Determine the (X, Y) coordinate at the center of the cell enclosing the given text.  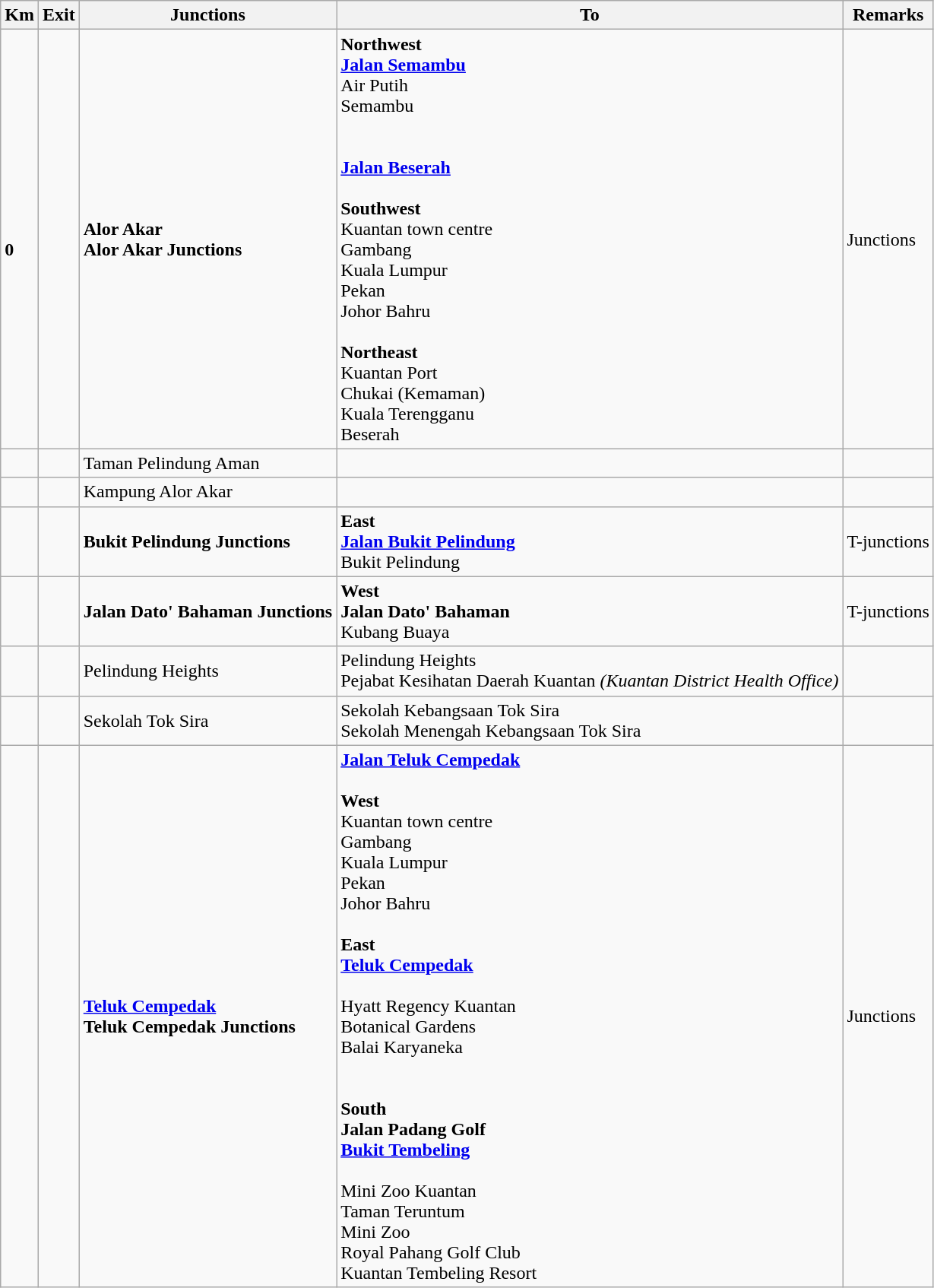
Bukit Pelindung Junctions (207, 541)
Taman Pelindung Aman (207, 463)
Pelindung HeightsPejabat Kesihatan Daerah Kuantan (Kuantan District Health Office) (590, 671)
Sekolah Tok Sira (207, 721)
Teluk CempedakTeluk Cempedak Junctions (207, 1016)
Exit (59, 15)
Remarks (888, 15)
Km (20, 15)
Sekolah Kebangsaan Tok SiraSekolah Menengah Kebangsaan Tok Sira (590, 721)
Jalan Dato' Bahaman Junctions (207, 611)
Kampung Alor Akar (207, 492)
WestJalan Dato' BahamanKubang Buaya (590, 611)
Alor AkarAlor Akar Junctions (207, 239)
To (590, 15)
East Jalan Bukit PelindungBukit Pelindung (590, 541)
Pelindung Heights (207, 671)
0 (20, 239)
